Capture the cell that displays the provided text and extract its (x, y) central coordinate. 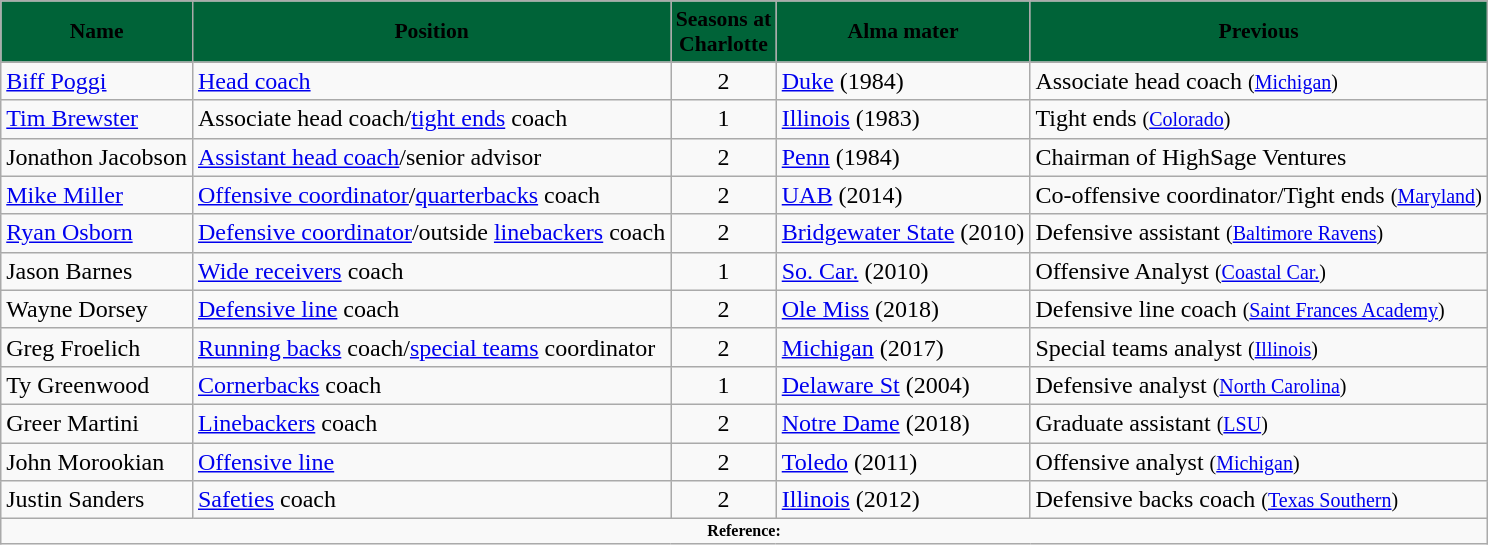
Toledo (2011) (903, 461)
Notre Dame (2018) (903, 423)
Offensive analyst (Michigan) (1258, 461)
Offensive coordinator/quarterbacks coach (431, 195)
Special teams analyst (Illinois) (1258, 347)
Greer Martini (97, 423)
John Morookian (97, 461)
Tight ends (Colorado) (1258, 119)
Head coach (431, 81)
Greg Froelich (97, 347)
UAB (2014) (903, 195)
Assistant head coach/senior advisor (431, 157)
Mike Miller (97, 195)
Defensive analyst (North Carolina) (1258, 385)
Chairman of HighSage Ventures (1258, 157)
Defensive line coach (431, 309)
Seasons atCharlotte (724, 32)
Safeties coach (431, 500)
Michigan (2017) (903, 347)
Running backs coach/special teams coordinator (431, 347)
Ty Greenwood (97, 385)
Co-offensive coordinator/Tight ends (Maryland) (1258, 195)
Previous (1258, 32)
Jonathon Jacobson (97, 157)
Ole Miss (2018) (903, 309)
Wide receivers coach (431, 271)
Graduate assistant (LSU) (1258, 423)
Offensive line (431, 461)
Biff Poggi (97, 81)
Jason Barnes (97, 271)
Position (431, 32)
Linebackers coach (431, 423)
Name (97, 32)
Duke (1984) (903, 81)
Justin Sanders (97, 500)
Alma mater (903, 32)
Associate head coach/tight ends coach (431, 119)
Cornerbacks coach (431, 385)
Offensive Analyst (Coastal Car.) (1258, 271)
Illinois (1983) (903, 119)
Bridgewater State (2010) (903, 233)
Ryan Osborn (97, 233)
Illinois (2012) (903, 500)
Associate head coach (Michigan) (1258, 81)
Tim Brewster (97, 119)
Reference: (744, 531)
Delaware St (2004) (903, 385)
Defensive backs coach (Texas Southern) (1258, 500)
Wayne Dorsey (97, 309)
Defensive assistant (Baltimore Ravens) (1258, 233)
Defensive coordinator/outside linebackers coach (431, 233)
Defensive line coach (Saint Frances Academy) (1258, 309)
So. Car. (2010) (903, 271)
Penn (1984) (903, 157)
